Detect which cell encompasses the target text, then output its [x, y] center coordinate. 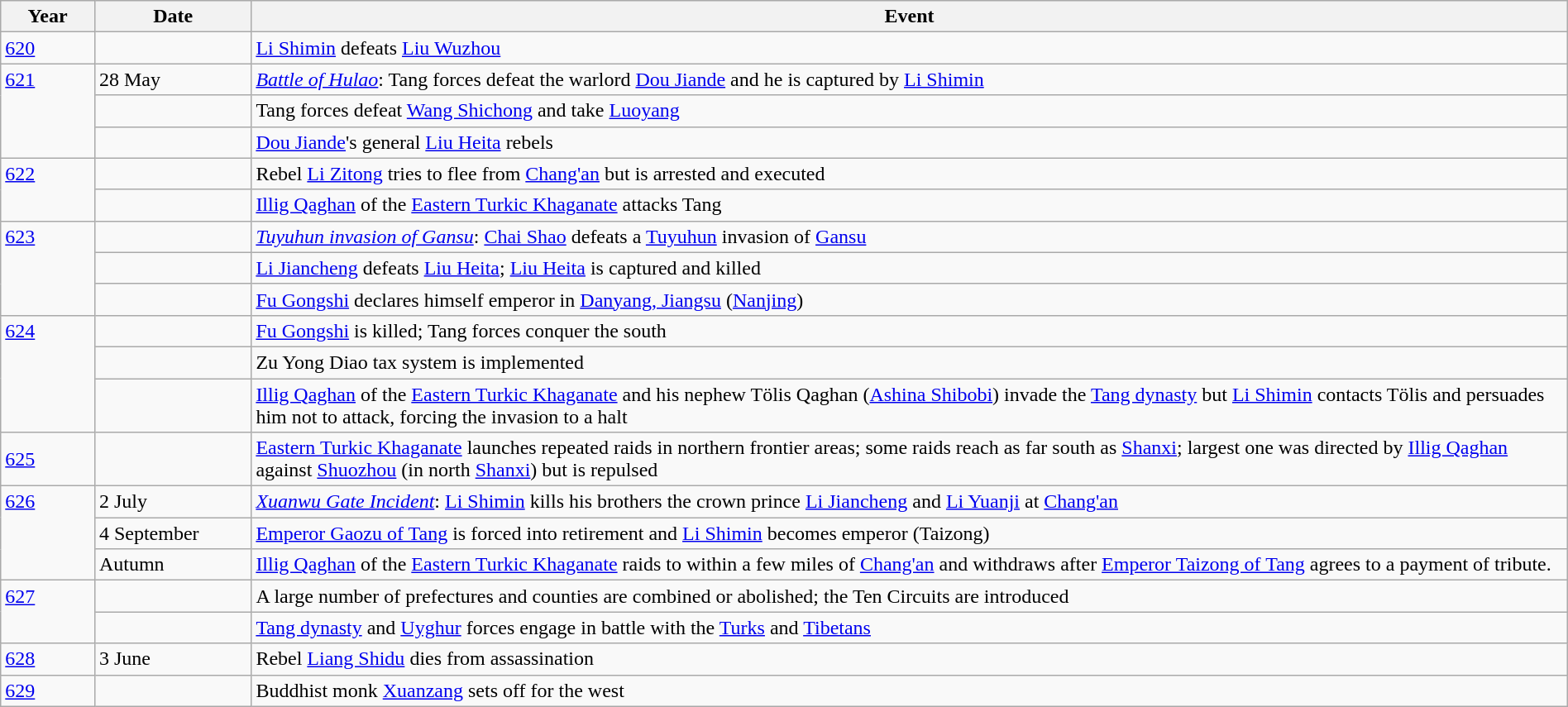
Date [172, 17]
620 [48, 48]
628 [48, 659]
A large number of prefectures and counties are combined or abolished; the Ten Circuits are introduced [910, 596]
Rebel Liang Shidu dies from assassination [910, 659]
Li Jiancheng defeats Liu Heita; Liu Heita is captured and killed [910, 268]
Fu Gongshi declares himself emperor in Danyang, Jiangsu (Nanjing) [910, 299]
Fu Gongshi is killed; Tang forces conquer the south [910, 331]
622 [48, 189]
28 May [172, 79]
629 [48, 690]
Event [910, 17]
Autumn [172, 565]
Illig Qaghan of the Eastern Turkic Khaganate attacks Tang [910, 205]
3 June [172, 659]
Li Shimin defeats Liu Wuzhou [910, 48]
625 [48, 460]
627 [48, 612]
626 [48, 533]
Xuanwu Gate Incident: Li Shimin kills his brothers the crown prince Li Jiancheng and Li Yuanji at Chang'an [910, 502]
Dou Jiande's general Liu Heita rebels [910, 142]
624 [48, 374]
623 [48, 268]
Tang dynasty and Uyghur forces engage in battle with the Turks and Tibetans [910, 628]
Year [48, 17]
2 July [172, 502]
Rebel Li Zitong tries to flee from Chang'an but is arrested and executed [910, 174]
Emperor Gaozu of Tang is forced into retirement and Li Shimin becomes emperor (Taizong) [910, 533]
Buddhist monk Xuanzang sets off for the west [910, 690]
621 [48, 111]
Tang forces defeat Wang Shichong and take Luoyang [910, 111]
4 September [172, 533]
Zu Yong Diao tax system is implemented [910, 362]
Battle of Hulao: Tang forces defeat the warlord Dou Jiande and he is captured by Li Shimin [910, 79]
Tuyuhun invasion of Gansu: Chai Shao defeats a Tuyuhun invasion of Gansu [910, 236]
